Output the (X, Y) coordinate of the center of the cell containing the given text.  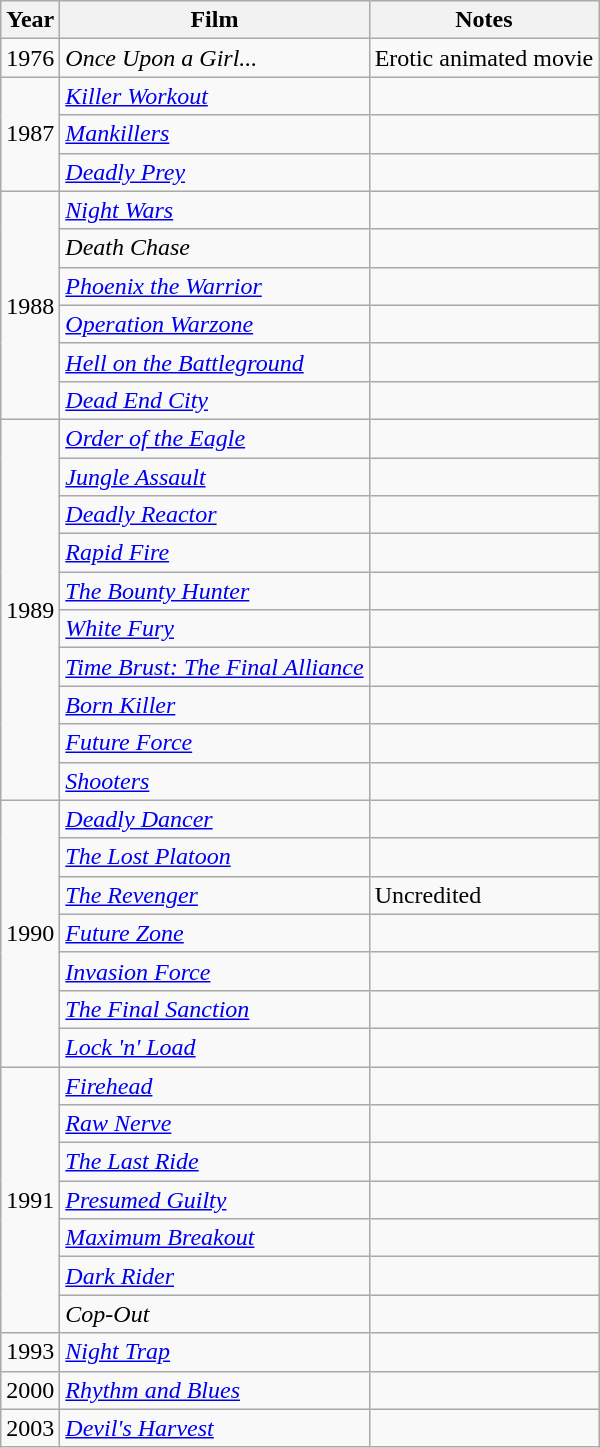
1988 (30, 305)
Raw Nerve (214, 1124)
Cop-Out (214, 1314)
2000 (30, 1390)
Night Trap (214, 1352)
Rapid Fire (214, 553)
Order of the Eagle (214, 438)
1987 (30, 134)
The Lost Platoon (214, 857)
Presumed Guilty (214, 1200)
2003 (30, 1428)
1989 (30, 610)
The Bounty Hunter (214, 591)
Deadly Reactor (214, 515)
Rhythm and Blues (214, 1390)
Future Zone (214, 933)
Hell on the Battleground (214, 362)
Notes (484, 20)
Shooters (214, 781)
1991 (30, 1199)
Firehead (214, 1085)
The Last Ride (214, 1162)
Lock 'n' Load (214, 1047)
Mankillers (214, 134)
Erotic animated movie (484, 58)
Maximum Breakout (214, 1238)
Devil's Harvest (214, 1428)
Deadly Prey (214, 172)
Future Force (214, 743)
Deadly Dancer (214, 819)
Dead End City (214, 400)
Night Wars (214, 210)
Phoenix the Warrior (214, 286)
Once Upon a Girl... (214, 58)
Born Killer (214, 705)
Uncredited (484, 895)
Year (30, 20)
The Final Sanction (214, 1009)
Death Chase (214, 248)
Film (214, 20)
Killer Workout (214, 96)
1990 (30, 933)
1993 (30, 1352)
The Revenger (214, 895)
Time Brust: The Final Alliance (214, 667)
White Fury (214, 629)
1976 (30, 58)
Invasion Force (214, 971)
Jungle Assault (214, 477)
Operation Warzone (214, 324)
Dark Rider (214, 1276)
